Find where the given text appears and provide that cell's center as [X, Y] coordinate. 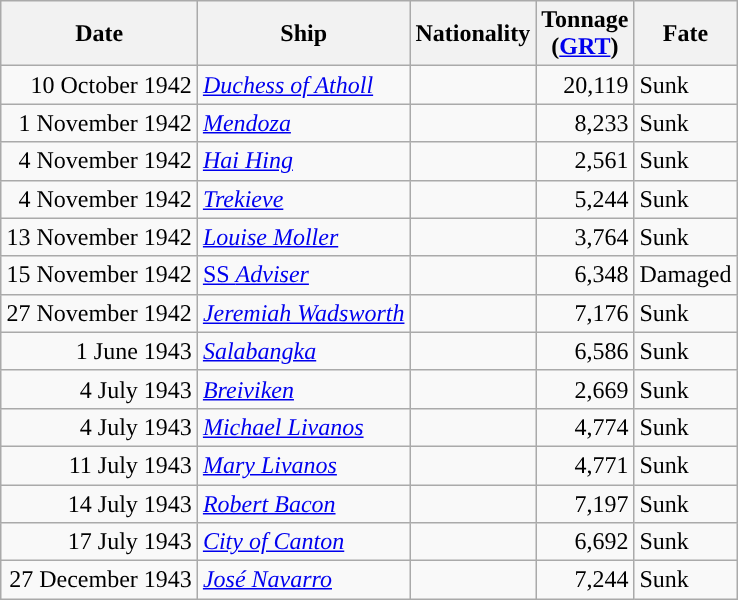
Jeremiah Wadsworth [304, 313]
20,119 [585, 85]
Fate [686, 34]
Trekieve [304, 199]
8,233 [585, 123]
Salabangka [304, 351]
José Navarro [304, 580]
Robert Bacon [304, 503]
1 June 1943 [99, 351]
27 November 1942 [99, 313]
SS Adviser [304, 275]
15 November 1942 [99, 275]
Breiviken [304, 389]
Damaged [686, 275]
Mary Livanos [304, 465]
14 July 1943 [99, 503]
Date [99, 34]
7,197 [585, 503]
City of Canton [304, 542]
Hai Hing [304, 161]
11 July 1943 [99, 465]
2,669 [585, 389]
7,176 [585, 313]
1 November 1942 [99, 123]
7,244 [585, 580]
17 July 1943 [99, 542]
10 October 1942 [99, 85]
3,764 [585, 237]
6,692 [585, 542]
Nationality [473, 34]
4,771 [585, 465]
Louise Moller [304, 237]
Ship [304, 34]
Duchess of Atholl [304, 85]
Michael Livanos [304, 427]
Mendoza [304, 123]
Tonnage(GRT) [585, 34]
6,586 [585, 351]
6,348 [585, 275]
2,561 [585, 161]
13 November 1942 [99, 237]
5,244 [585, 199]
4,774 [585, 427]
27 December 1943 [99, 580]
